Return the [x, y] coordinate for the center point of the cell that contains the specified text.  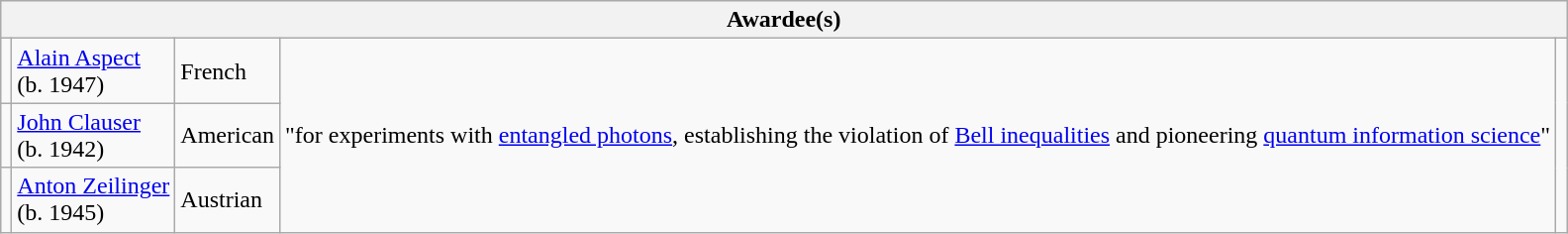
Austrian [228, 200]
French [228, 71]
American [228, 135]
John Clauser(b. 1942) [93, 135]
Alain Aspect(b. 1947) [93, 71]
"for experiments with entangled photons, establishing the violation of Bell inequalities and pioneering quantum information science" [919, 135]
Awardee(s) [784, 20]
Anton Zeilinger(b. 1945) [93, 200]
